Return (X, Y) of the center of cell containing provided text 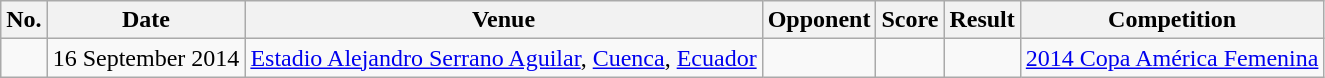
16 September 2014 (146, 58)
Result (982, 20)
Score (910, 20)
Opponent (819, 20)
2014 Copa América Femenina (1172, 58)
Estadio Alejandro Serrano Aguilar, Cuenca, Ecuador (504, 58)
Date (146, 20)
Venue (504, 20)
No. (24, 20)
Competition (1172, 20)
